From the cell containing the given text, extract its center point as (X, Y) coordinate. 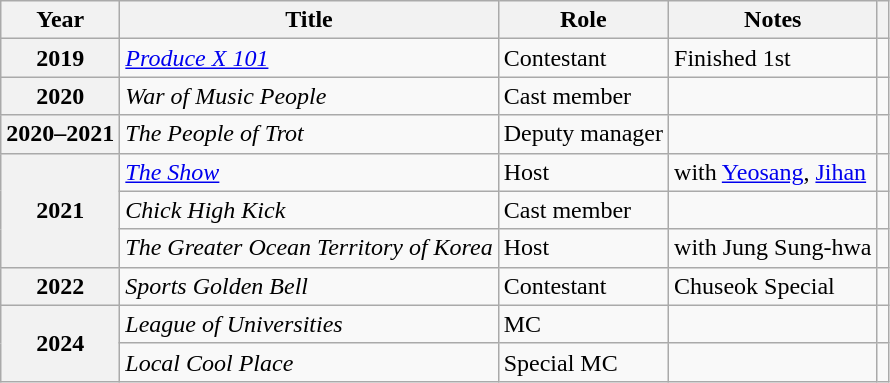
The Show (309, 172)
Local Cool Place (309, 362)
Notes (773, 20)
2024 (60, 343)
2021 (60, 210)
2020 (60, 96)
Chuseok Special (773, 286)
Finished 1st (773, 58)
Chick High Kick (309, 210)
Produce X 101 (309, 58)
Year (60, 20)
Sports Golden Bell (309, 286)
The Greater Ocean Territory of Korea (309, 248)
War of Music People (309, 96)
with Yeosang, Jihan (773, 172)
2020–2021 (60, 134)
2019 (60, 58)
Special MC (583, 362)
2022 (60, 286)
Deputy manager (583, 134)
with Jung Sung-hwa (773, 248)
Title (309, 20)
Role (583, 20)
League of Universities (309, 324)
MC (583, 324)
The People of Trot (309, 134)
